Determine the (X, Y) coordinate at the center of the cell enclosing the given text.  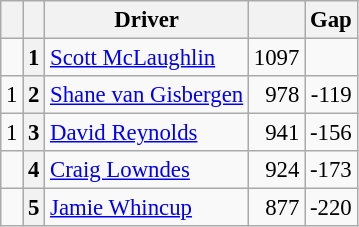
4 (34, 170)
Craig Lowndes (147, 170)
-156 (331, 133)
Gap (331, 20)
Driver (147, 20)
1097 (277, 58)
978 (277, 95)
-173 (331, 170)
941 (277, 133)
924 (277, 170)
Scott McLaughlin (147, 58)
David Reynolds (147, 133)
5 (34, 208)
Shane van Gisbergen (147, 95)
-119 (331, 95)
2 (34, 95)
Jamie Whincup (147, 208)
3 (34, 133)
-220 (331, 208)
877 (277, 208)
